Capture the cell that displays the provided text and extract its (x, y) central coordinate. 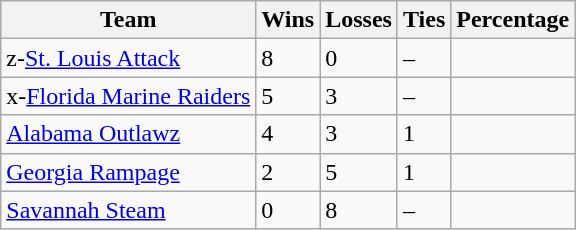
Ties (424, 20)
x-Florida Marine Raiders (128, 96)
Wins (288, 20)
Losses (359, 20)
Alabama Outlawz (128, 134)
Percentage (513, 20)
Georgia Rampage (128, 172)
Savannah Steam (128, 210)
4 (288, 134)
z-St. Louis Attack (128, 58)
Team (128, 20)
2 (288, 172)
